Extract the [X, Y] coordinate from the center of the cell holding the provided text.  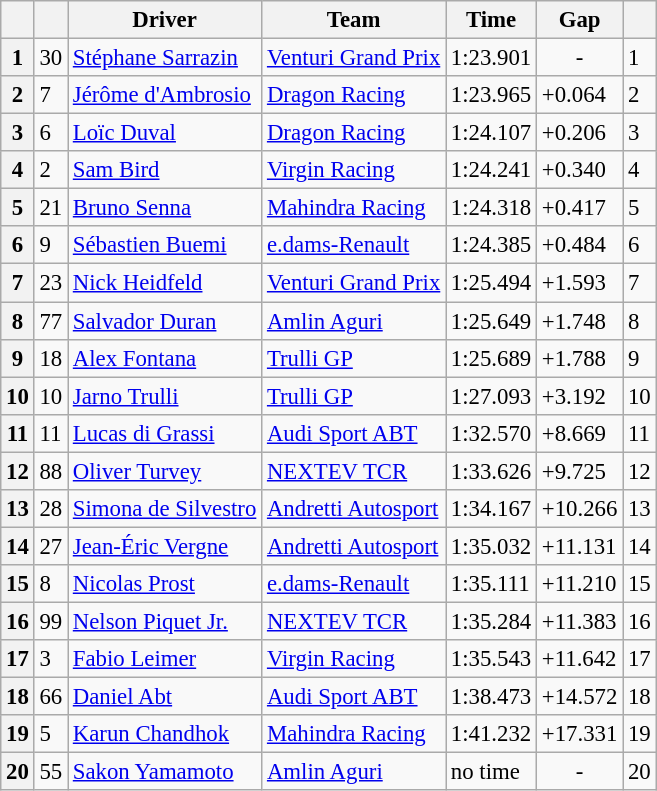
77 [50, 321]
1:24.385 [492, 245]
88 [50, 471]
+9.725 [580, 471]
Jean-Éric Vergne [165, 546]
1:23.965 [492, 95]
Time [492, 20]
23 [50, 283]
Sakon Yamamoto [165, 772]
1:24.318 [492, 208]
Simona de Silvestro [165, 509]
+14.572 [580, 697]
99 [50, 621]
1:25.689 [492, 358]
Lucas di Grassi [165, 433]
1:35.111 [492, 584]
1:32.570 [492, 433]
1:41.232 [492, 734]
Jérôme d'Ambrosio [165, 95]
1:35.543 [492, 659]
no time [492, 772]
1:33.626 [492, 471]
Salvador Duran [165, 321]
Fabio Leimer [165, 659]
28 [50, 509]
Team [354, 20]
+11.131 [580, 546]
Daniel Abt [165, 697]
Driver [165, 20]
Gap [580, 20]
66 [50, 697]
+10.266 [580, 509]
+0.340 [580, 170]
1:34.167 [492, 509]
1:24.107 [492, 133]
+11.210 [580, 584]
+11.642 [580, 659]
Oliver Turvey [165, 471]
1:24.241 [492, 170]
Alex Fontana [165, 358]
1:35.032 [492, 546]
Jarno Trulli [165, 396]
1:27.093 [492, 396]
30 [50, 58]
27 [50, 546]
Nick Heidfeld [165, 283]
21 [50, 208]
Bruno Senna [165, 208]
1:35.284 [492, 621]
1:38.473 [492, 697]
Loïc Duval [165, 133]
+1.593 [580, 283]
1:25.494 [492, 283]
+3.192 [580, 396]
1:25.649 [492, 321]
+0.206 [580, 133]
Karun Chandhok [165, 734]
+0.064 [580, 95]
+1.748 [580, 321]
+0.484 [580, 245]
+1.788 [580, 358]
Sébastien Buemi [165, 245]
1:23.901 [492, 58]
55 [50, 772]
Nicolas Prost [165, 584]
+11.383 [580, 621]
+8.669 [580, 433]
Sam Bird [165, 170]
Nelson Piquet Jr. [165, 621]
+0.417 [580, 208]
+17.331 [580, 734]
Stéphane Sarrazin [165, 58]
